Pinpoint the cell where the given text exists, returning its [X, Y] midpoint coordinate. 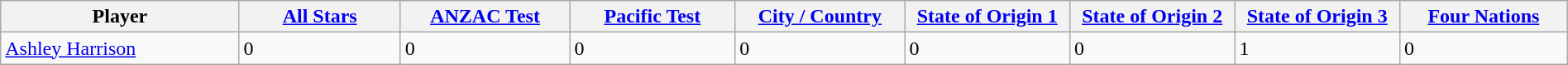
State of Origin 2 [1152, 17]
1 [1317, 48]
State of Origin 1 [987, 17]
State of Origin 3 [1317, 17]
All Stars [319, 17]
Four Nations [1484, 17]
Ashley Harrison [120, 48]
ANZAC Test [485, 17]
City / Country [820, 17]
Player [120, 17]
Pacific Test [653, 17]
